Detect which cell encompasses the target text, then output its [x, y] center coordinate. 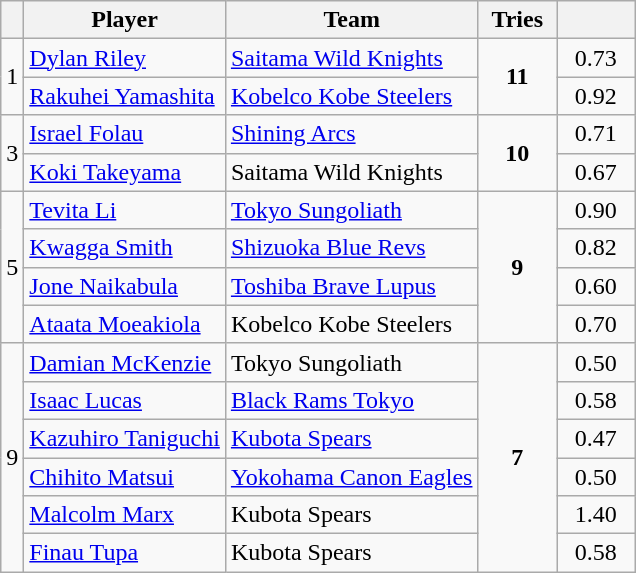
1 [12, 77]
5 [12, 267]
Kazuhiro Taniguchi [125, 438]
0.90 [596, 210]
Isaac Lucas [125, 400]
0.70 [596, 324]
Chihito Matsui [125, 477]
0.82 [596, 248]
Black Rams Tokyo [352, 400]
Shizuoka Blue Revs [352, 248]
Yokohama Canon Eagles [352, 477]
11 [518, 77]
0.92 [596, 96]
Finau Tupa [125, 553]
1.40 [596, 515]
Tries [518, 20]
Shining Arcs [352, 134]
Malcolm Marx [125, 515]
Koki Takeyama [125, 172]
Ataata Moeakiola [125, 324]
0.60 [596, 286]
0.73 [596, 58]
Toshiba Brave Lupus [352, 286]
Dylan Riley [125, 58]
Damian McKenzie [125, 362]
0.67 [596, 172]
Jone Naikabula [125, 286]
10 [518, 153]
Tevita Li [125, 210]
Rakuhei Yamashita [125, 96]
3 [12, 153]
7 [518, 457]
Team [352, 20]
Israel Folau [125, 134]
Kwagga Smith [125, 248]
Player [125, 20]
0.71 [596, 134]
0.47 [596, 438]
